Return the (X, Y) coordinate for the center point of the cell that contains the specified text.  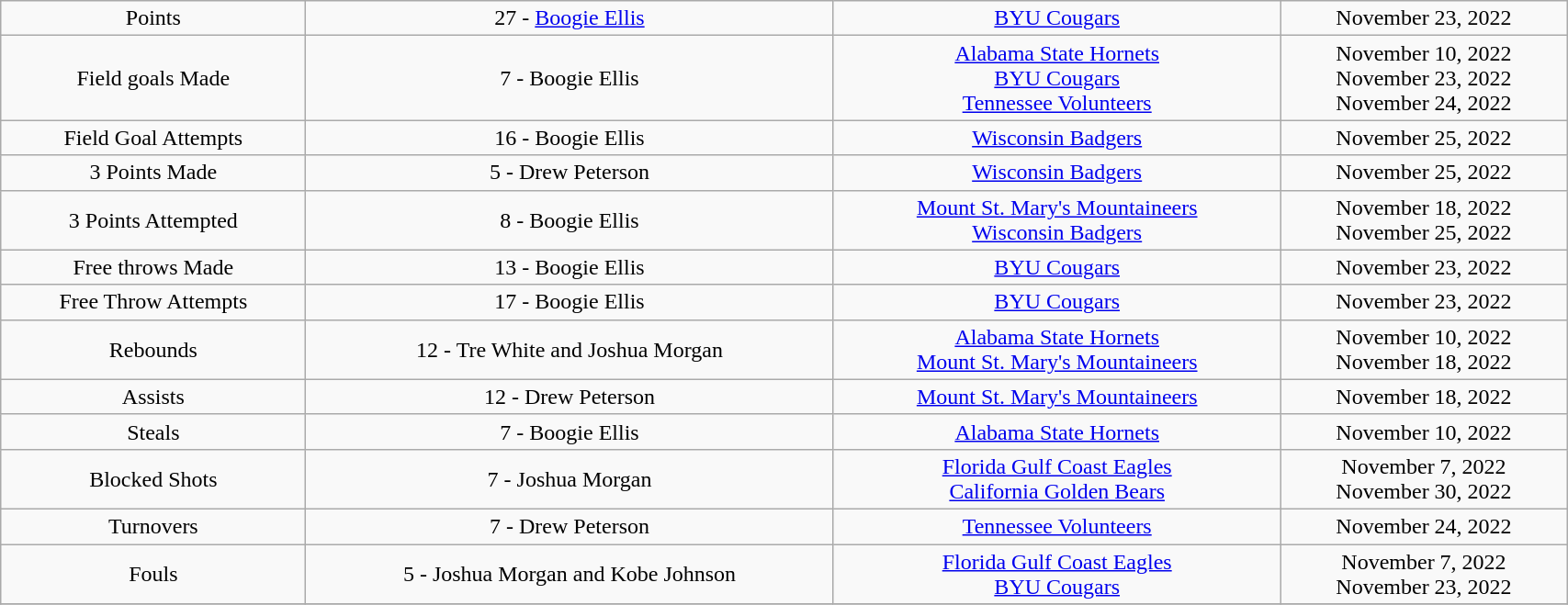
3 Points Attempted (153, 220)
Tennessee Volunteers (1056, 526)
Alabama State HornetsBYU CougarsTennessee Volunteers (1056, 78)
Turnovers (153, 526)
November 18, 2022November 25, 2022 (1424, 220)
November 10, 2022 (1424, 431)
Field goals Made (153, 78)
Free throws Made (153, 267)
Assists (153, 397)
Field Goal Attempts (153, 138)
Points (153, 18)
Rebounds (153, 349)
Mount St. Mary's MountaineersWisconsin Badgers (1056, 220)
12 - Tre White and Joshua Morgan (570, 349)
Fouls (153, 573)
November 10, 2022November 18, 2022 (1424, 349)
12 - Drew Peterson (570, 397)
Blocked Shots (153, 479)
17 - Boogie Ellis (570, 302)
November 10, 2022November 23, 2022November 24, 2022 (1424, 78)
7 - Drew Peterson (570, 526)
Free Throw Attempts (153, 302)
5 - Drew Peterson (570, 173)
Alabama State HornetsMount St. Mary's Mountaineers (1056, 349)
Steals (153, 431)
5 - Joshua Morgan and Kobe Johnson (570, 573)
November 18, 2022 (1424, 397)
November 24, 2022 (1424, 526)
Alabama State Hornets (1056, 431)
November 7, 2022November 23, 2022 (1424, 573)
8 - Boogie Ellis (570, 220)
13 - Boogie Ellis (570, 267)
November 7, 2022November 30, 2022 (1424, 479)
Florida Gulf Coast EaglesBYU Cougars (1056, 573)
16 - Boogie Ellis (570, 138)
Florida Gulf Coast EaglesCalifornia Golden Bears (1056, 479)
7 - Joshua Morgan (570, 479)
3 Points Made (153, 173)
Mount St. Mary's Mountaineers (1056, 397)
27 - Boogie Ellis (570, 18)
